From the cell containing the given text, extract its center point as (X, Y) coordinate. 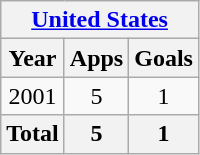
United States (100, 20)
Apps (96, 58)
Goals (164, 58)
Total (33, 134)
Year (33, 58)
2001 (33, 96)
